From the cell containing the given text, extract its center point as [x, y] coordinate. 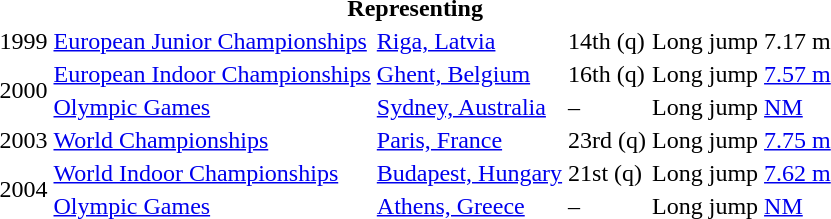
Riga, Latvia [469, 41]
European Junior Championships [212, 41]
14th (q) [608, 41]
European Indoor Championships [212, 74]
Ghent, Belgium [469, 74]
– [608, 107]
World Championships [212, 140]
Budapest, Hungary [469, 173]
Sydney, Australia [469, 107]
World Indoor Championships [212, 173]
Paris, France [469, 140]
16th (q) [608, 74]
Olympic Games [212, 107]
21st (q) [608, 173]
23rd (q) [608, 140]
